Output the [x, y] coordinate of the center of the cell containing the given text.  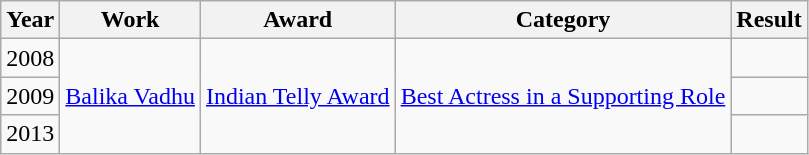
Best Actress in a Supporting Role [563, 96]
Indian Telly Award [298, 96]
Balika Vadhu [130, 96]
2009 [30, 96]
2008 [30, 58]
Work [130, 20]
Year [30, 20]
2013 [30, 134]
Award [298, 20]
Category [563, 20]
Result [769, 20]
